Extract the [x, y] coordinate from the center of the cell holding the provided text.  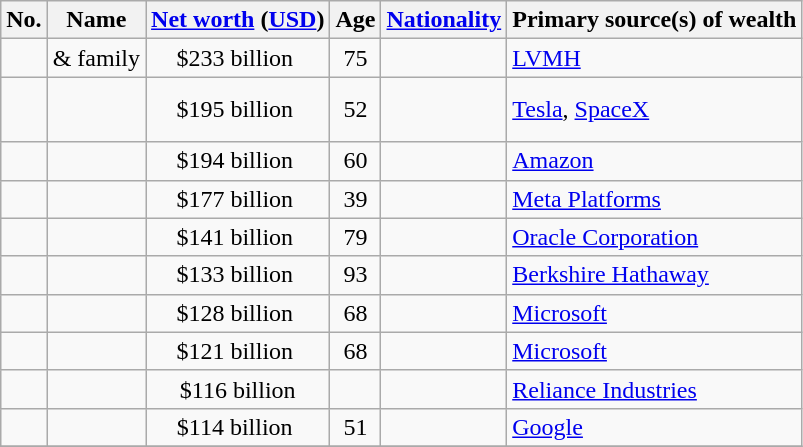
Nationality [444, 20]
$116 billion [238, 389]
Amazon [654, 161]
$141 billion [238, 237]
Primary source(s) of wealth [654, 20]
Meta Platforms [654, 199]
39 [356, 199]
Berkshire Hathaway [654, 275]
$233 billion [238, 58]
Name [96, 20]
79 [356, 237]
93 [356, 275]
$133 billion [238, 275]
Oracle Corporation [654, 237]
$128 billion [238, 313]
$195 billion [238, 110]
75 [356, 58]
52 [356, 110]
LVMH [654, 58]
$194 billion [238, 161]
& family [96, 58]
$121 billion [238, 351]
$114 billion [238, 427]
$177 billion [238, 199]
Tesla, SpaceX [654, 110]
Google [654, 427]
Net worth (USD) [238, 20]
60 [356, 161]
51 [356, 427]
Age [356, 20]
No. [24, 20]
Reliance Industries [654, 389]
